Return [X, Y] of the center of cell containing provided text 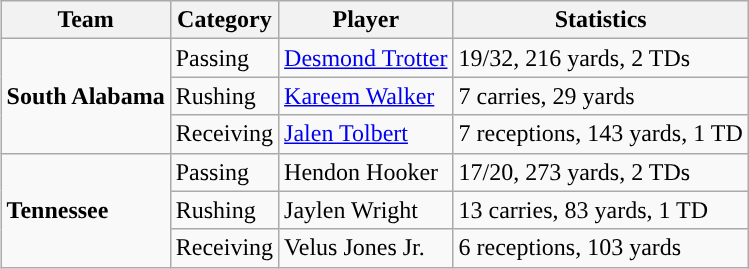
Velus Jones Jr. [366, 248]
Player [366, 20]
South Alabama [86, 96]
13 carries, 83 yards, 1 TD [600, 210]
7 receptions, 143 yards, 1 TD [600, 134]
Tennessee [86, 210]
Jaylen Wright [366, 210]
6 receptions, 103 yards [600, 248]
Statistics [600, 20]
Team [86, 20]
Category [224, 20]
17/20, 273 yards, 2 TDs [600, 172]
19/32, 216 yards, 2 TDs [600, 58]
Hendon Hooker [366, 172]
7 carries, 29 yards [600, 96]
Jalen Tolbert [366, 134]
Desmond Trotter [366, 58]
Kareem Walker [366, 96]
